Return the (X, Y) coordinate for the center point of the cell that contains the specified text.  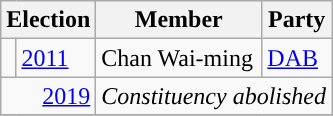
DAB (297, 58)
Member (179, 20)
2019 (48, 96)
Constituency abolished (214, 96)
Election (48, 20)
Chan Wai-ming (179, 58)
Party (297, 20)
2011 (56, 58)
